Provide the (X, Y) coordinate of the cell's center where the given text is located.  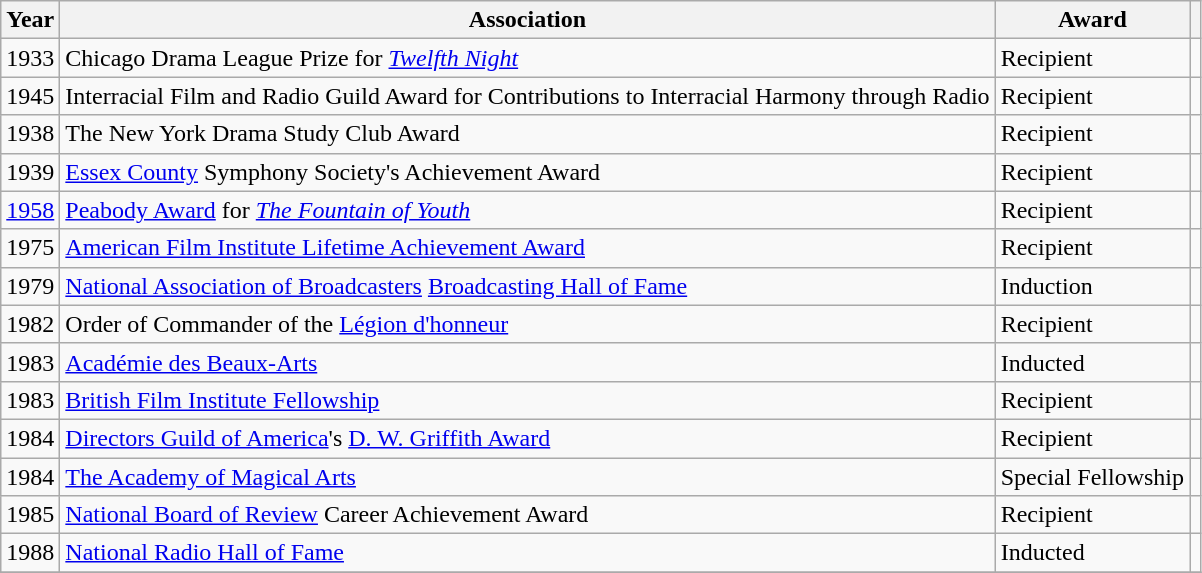
Association (528, 20)
British Film Institute Fellowship (528, 400)
National Board of Review Career Achievement Award (528, 515)
1945 (30, 96)
Chicago Drama League Prize for Twelfth Night (528, 58)
1975 (30, 248)
1958 (30, 210)
1979 (30, 286)
Essex County Symphony Society's Achievement Award (528, 172)
Order of Commander of the Légion d'honneur (528, 324)
Peabody Award for The Fountain of Youth (528, 210)
Directors Guild of America's D. W. Griffith Award (528, 438)
1988 (30, 553)
1933 (30, 58)
Induction (1092, 286)
The New York Drama Study Club Award (528, 134)
National Association of Broadcasters Broadcasting Hall of Fame (528, 286)
1982 (30, 324)
American Film Institute Lifetime Achievement Award (528, 248)
National Radio Hall of Fame (528, 553)
Award (1092, 20)
Académie des Beaux-Arts (528, 362)
1938 (30, 134)
Interracial Film and Radio Guild Award for Contributions to Interracial Harmony through Radio (528, 96)
1939 (30, 172)
The Academy of Magical Arts (528, 477)
Special Fellowship (1092, 477)
Year (30, 20)
1985 (30, 515)
